Locate the cell with the specified text and output its (X, Y) center coordinate. 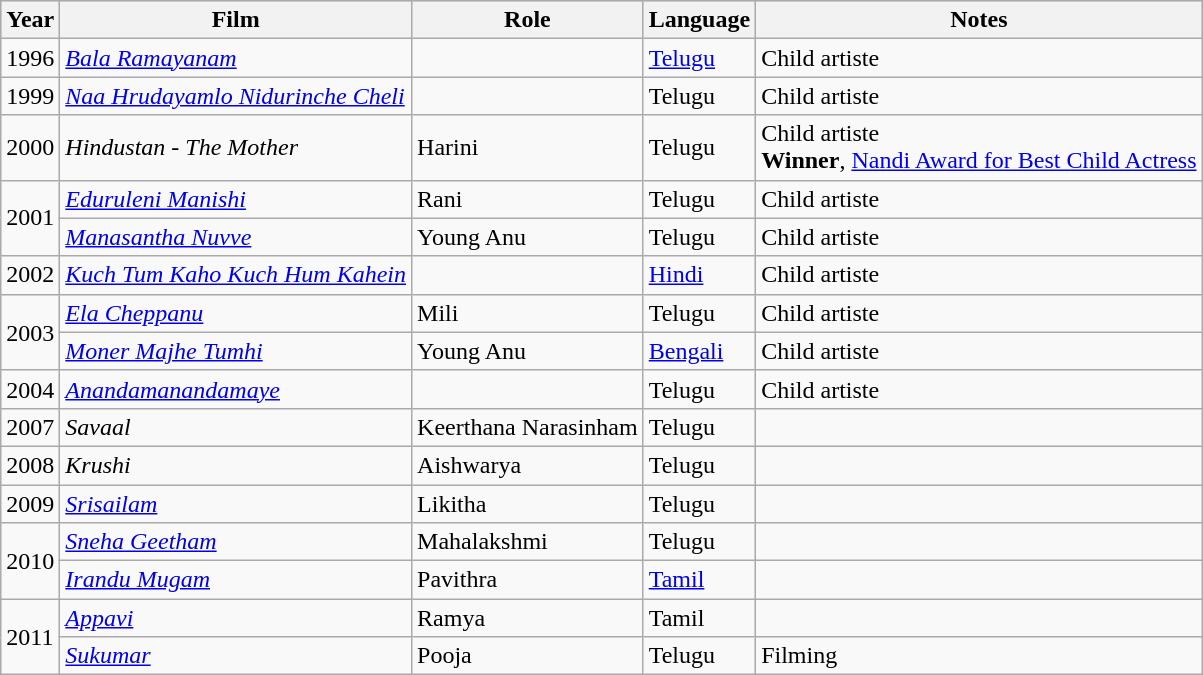
Notes (979, 20)
Keerthana Narasinham (528, 427)
Likitha (528, 503)
Anandamanandamaye (236, 389)
Mahalakshmi (528, 542)
2004 (30, 389)
Aishwarya (528, 465)
Bengali (699, 351)
Hindi (699, 275)
2002 (30, 275)
Savaal (236, 427)
Naa Hrudayamlo Nidurinche Cheli (236, 96)
Language (699, 20)
Bala Ramayanam (236, 58)
Ramya (528, 618)
Rani (528, 199)
Sukumar (236, 656)
2001 (30, 218)
Child artisteWinner, Nandi Award for Best Child Actress (979, 148)
Pooja (528, 656)
Kuch Tum Kaho Kuch Hum Kahein (236, 275)
Appavi (236, 618)
2007 (30, 427)
Irandu Mugam (236, 580)
Eduruleni Manishi (236, 199)
2011 (30, 637)
2008 (30, 465)
Ela Cheppanu (236, 313)
Harini (528, 148)
2010 (30, 561)
Srisailam (236, 503)
Mili (528, 313)
Film (236, 20)
Pavithra (528, 580)
1996 (30, 58)
Krushi (236, 465)
2003 (30, 332)
Moner Majhe Tumhi (236, 351)
2000 (30, 148)
Manasantha Nuvve (236, 237)
Sneha Geetham (236, 542)
1999 (30, 96)
2009 (30, 503)
Role (528, 20)
Year (30, 20)
Filming (979, 656)
Hindustan - The Mother (236, 148)
